Return the (X, Y) coordinate for the center point of the cell that contains the specified text.  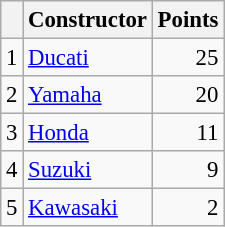
9 (188, 170)
4 (12, 170)
Yamaha (88, 95)
Suzuki (88, 170)
Kawasaki (88, 208)
1 (12, 58)
20 (188, 95)
Honda (88, 133)
Ducati (88, 58)
Points (188, 20)
3 (12, 133)
Constructor (88, 20)
5 (12, 208)
25 (188, 58)
11 (188, 133)
